Pinpoint the cell where the given text exists, returning its (x, y) midpoint coordinate. 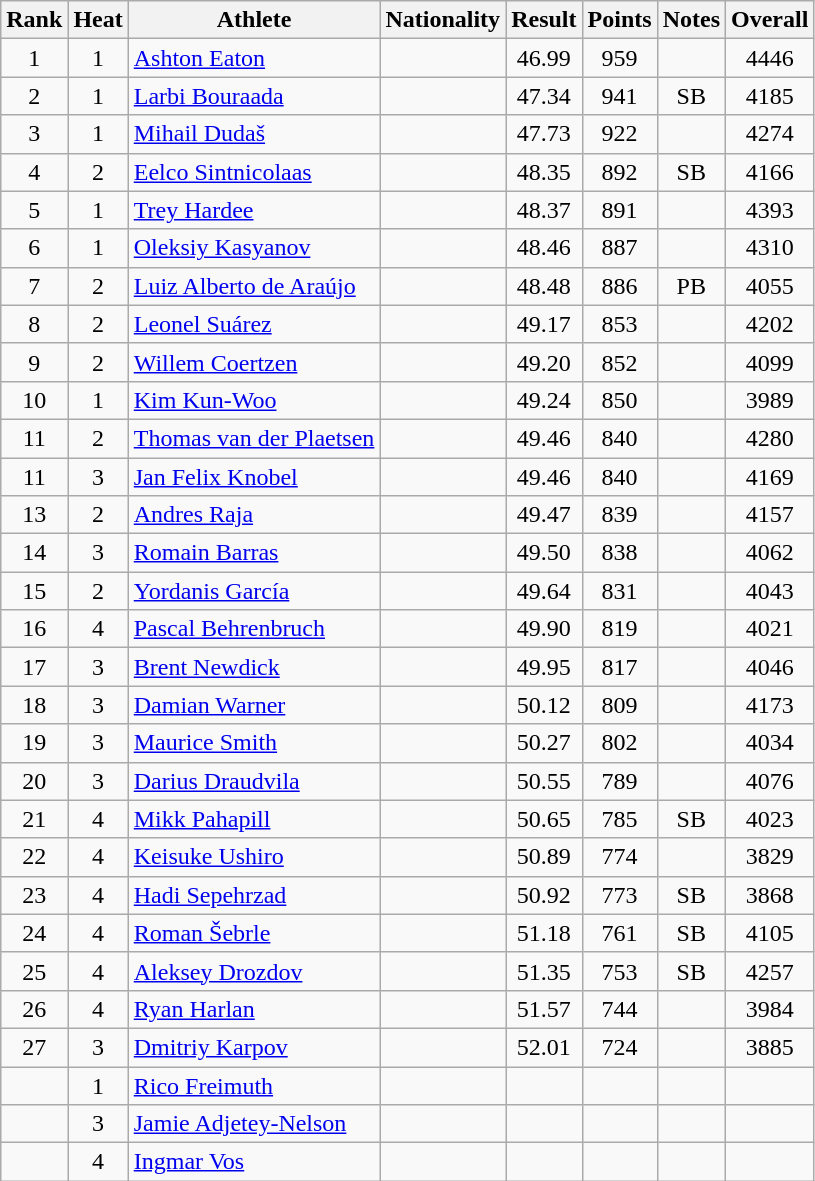
4446 (770, 58)
887 (620, 248)
852 (620, 362)
4257 (770, 971)
8 (34, 324)
724 (620, 1047)
4046 (770, 667)
49.90 (544, 629)
Eelco Sintnicolaas (254, 172)
Jamie Adjetey-Nelson (254, 1124)
51.35 (544, 971)
Oleksiy Kasyanov (254, 248)
922 (620, 134)
25 (34, 971)
802 (620, 743)
4023 (770, 819)
23 (34, 895)
50.55 (544, 781)
Rank (34, 20)
50.92 (544, 895)
Mihail Dudaš (254, 134)
5 (34, 210)
6 (34, 248)
Larbi Bouraada (254, 96)
50.65 (544, 819)
48.35 (544, 172)
27 (34, 1047)
7 (34, 286)
785 (620, 819)
3989 (770, 400)
886 (620, 286)
52.01 (544, 1047)
50.27 (544, 743)
Luiz Alberto de Araújo (254, 286)
Keisuke Ushiro (254, 857)
Yordanis García (254, 591)
4157 (770, 515)
4105 (770, 933)
4034 (770, 743)
774 (620, 857)
48.37 (544, 210)
50.89 (544, 857)
819 (620, 629)
4021 (770, 629)
853 (620, 324)
789 (620, 781)
Ashton Eaton (254, 58)
Pascal Behrenbruch (254, 629)
49.95 (544, 667)
Willem Coertzen (254, 362)
4076 (770, 781)
838 (620, 553)
3984 (770, 1009)
850 (620, 400)
26 (34, 1009)
4280 (770, 438)
761 (620, 933)
Overall (770, 20)
10 (34, 400)
49.64 (544, 591)
817 (620, 667)
Roman Šebrle (254, 933)
4393 (770, 210)
Romain Barras (254, 553)
Damian Warner (254, 705)
13 (34, 515)
20 (34, 781)
4055 (770, 286)
50.12 (544, 705)
4310 (770, 248)
Athlete (254, 20)
Result (544, 20)
753 (620, 971)
47.73 (544, 134)
3885 (770, 1047)
4099 (770, 362)
46.99 (544, 58)
4173 (770, 705)
9 (34, 362)
49.50 (544, 553)
51.57 (544, 1009)
4043 (770, 591)
Nationality (443, 20)
Notes (691, 20)
Maurice Smith (254, 743)
49.20 (544, 362)
Aleksey Drozdov (254, 971)
3829 (770, 857)
891 (620, 210)
4169 (770, 477)
Ryan Harlan (254, 1009)
49.24 (544, 400)
24 (34, 933)
47.34 (544, 96)
744 (620, 1009)
3868 (770, 895)
Brent Newdick (254, 667)
4166 (770, 172)
Trey Hardee (254, 210)
Rico Freimuth (254, 1085)
Dmitriy Karpov (254, 1047)
Mikk Pahapill (254, 819)
4062 (770, 553)
Darius Draudvila (254, 781)
4202 (770, 324)
21 (34, 819)
Andres Raja (254, 515)
Thomas van der Plaetsen (254, 438)
941 (620, 96)
19 (34, 743)
14 (34, 553)
16 (34, 629)
Points (620, 20)
51.18 (544, 933)
49.17 (544, 324)
959 (620, 58)
15 (34, 591)
892 (620, 172)
4185 (770, 96)
Jan Felix Knobel (254, 477)
4274 (770, 134)
Leonel Suárez (254, 324)
809 (620, 705)
Kim Kun-Woo (254, 400)
22 (34, 857)
Heat (98, 20)
773 (620, 895)
48.48 (544, 286)
18 (34, 705)
831 (620, 591)
PB (691, 286)
Hadi Sepehrzad (254, 895)
839 (620, 515)
17 (34, 667)
48.46 (544, 248)
Ingmar Vos (254, 1162)
49.47 (544, 515)
